Locate the cell with the specified text and output its [x, y] center coordinate. 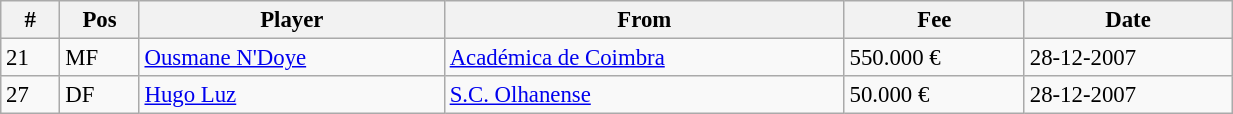
Hugo Luz [292, 95]
Fee [934, 20]
From [644, 20]
DF [100, 95]
MF [100, 58]
S.C. Olhanense [644, 95]
# [30, 20]
21 [30, 58]
Player [292, 20]
Ousmane N'Doye [292, 58]
50.000 € [934, 95]
Date [1128, 20]
Pos [100, 20]
Académica de Coimbra [644, 58]
550.000 € [934, 58]
27 [30, 95]
